Capture the cell that displays the provided text and extract its [X, Y] central coordinate. 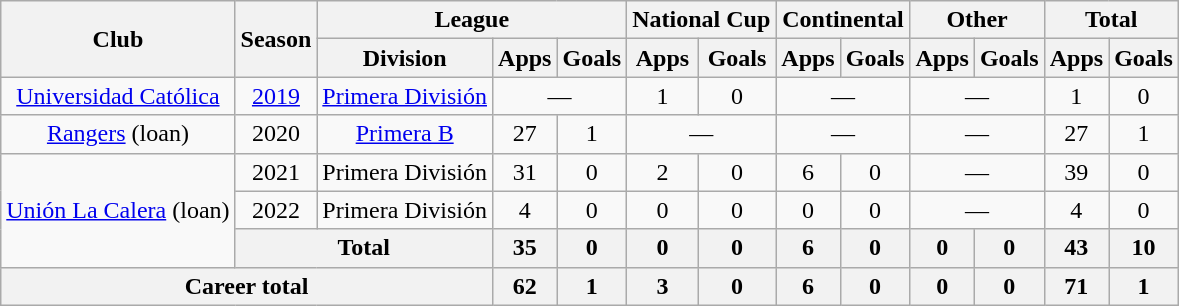
2019 [276, 96]
Career total [247, 286]
2022 [276, 210]
39 [1076, 172]
2020 [276, 134]
League [472, 20]
Other [977, 20]
Primera B [405, 134]
Unión La Calera (loan) [118, 210]
Universidad Católica [118, 96]
43 [1076, 248]
Rangers (loan) [118, 134]
31 [525, 172]
71 [1076, 286]
62 [525, 286]
National Cup [702, 20]
Season [276, 39]
Division [405, 58]
Club [118, 39]
35 [525, 248]
Continental [843, 20]
2 [663, 172]
10 [1144, 248]
2021 [276, 172]
3 [663, 286]
